Detect which cell encompasses the target text, then output its [x, y] center coordinate. 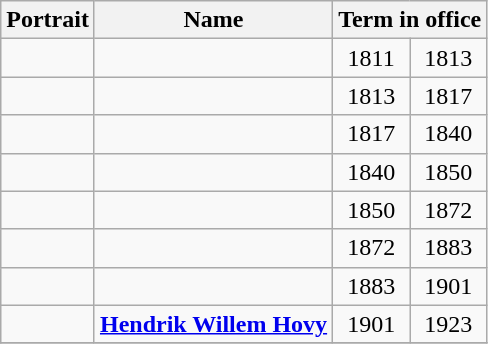
1811 [372, 58]
Name [213, 20]
1923 [448, 324]
Hendrik Willem Hovy [213, 324]
Portrait [48, 20]
Term in office [410, 20]
